Determine the (x, y) coordinate at the center of the cell enclosing the given text.  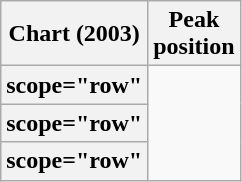
Peakposition (194, 34)
Chart (2003) (74, 34)
